Locate the cell with the specified text and output its (x, y) center coordinate. 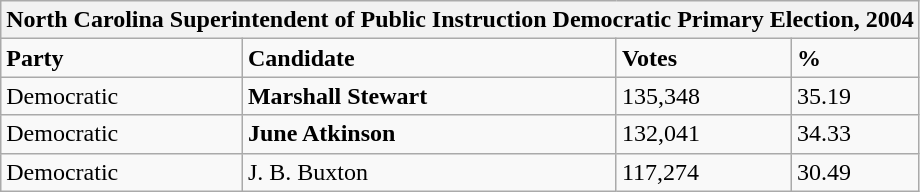
Party (122, 58)
% (855, 58)
Marshall Stewart (429, 96)
35.19 (855, 96)
132,041 (704, 134)
June Atkinson (429, 134)
Votes (704, 58)
135,348 (704, 96)
117,274 (704, 172)
North Carolina Superintendent of Public Instruction Democratic Primary Election, 2004 (460, 20)
J. B. Buxton (429, 172)
30.49 (855, 172)
34.33 (855, 134)
Candidate (429, 58)
